Identify which cell holds the provided text, then report its [x, y] central coordinate. 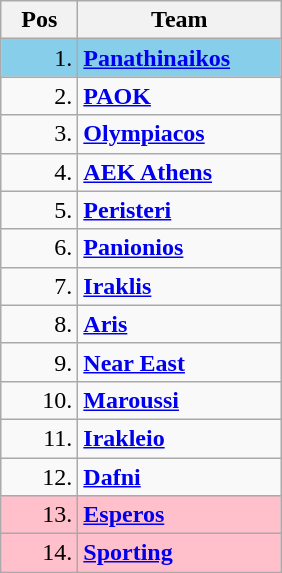
Iraklis [180, 286]
3. [40, 134]
Near East [180, 362]
Pos [40, 20]
Team [180, 20]
5. [40, 210]
14. [40, 553]
Maroussi [180, 400]
Dafni [180, 477]
2. [40, 96]
Peristeri [180, 210]
10. [40, 400]
12. [40, 477]
1. [40, 58]
Olympiacos [180, 134]
13. [40, 515]
11. [40, 438]
9. [40, 362]
Esperos [180, 515]
7. [40, 286]
Panionios [180, 248]
8. [40, 324]
Aris [180, 324]
Sporting [180, 553]
Irakleio [180, 438]
Panathinaikos [180, 58]
4. [40, 172]
AEK Athens [180, 172]
6. [40, 248]
PAOK [180, 96]
